Provide the [X, Y] coordinate of the cell's center where the given text is located.  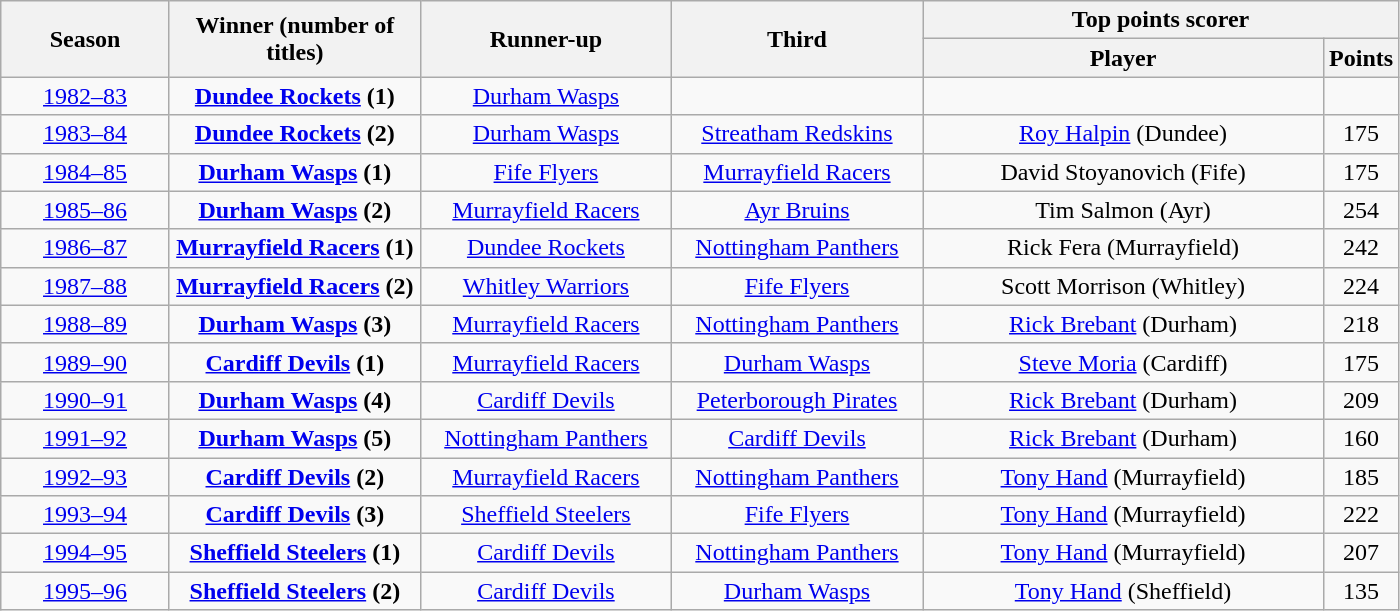
1983–84 [86, 134]
Sheffield Steelers [546, 515]
Durham Wasps (2) [294, 210]
Peterborough Pirates [796, 400]
Murrayfield Racers (1) [294, 248]
1985–86 [86, 210]
Scott Morrison (Whitley) [1122, 286]
1982–83 [86, 96]
1995–96 [86, 591]
Durham Wasps (1) [294, 172]
Dundee Rockets (2) [294, 134]
Third [796, 39]
1984–85 [86, 172]
Winner (number of titles) [294, 39]
Cardiff Devils (2) [294, 477]
218 [1362, 324]
Sheffield Steelers (2) [294, 591]
Top points scorer [1160, 20]
254 [1362, 210]
Durham Wasps (4) [294, 400]
Tony Hand (Sheffield) [1122, 591]
242 [1362, 248]
207 [1362, 553]
1993–94 [86, 515]
Points [1362, 58]
Streatham Redskins [796, 134]
1992–93 [86, 477]
Roy Halpin (Dundee) [1122, 134]
Rick Fera (Murrayfield) [1122, 248]
David Stoyanovich (Fife) [1122, 172]
Dundee Rockets (1) [294, 96]
1986–87 [86, 248]
135 [1362, 591]
1987–88 [86, 286]
1990–91 [86, 400]
1991–92 [86, 438]
Dundee Rockets [546, 248]
Whitley Warriors [546, 286]
Sheffield Steelers (1) [294, 553]
1989–90 [86, 362]
Player [1122, 58]
Cardiff Devils (3) [294, 515]
Cardiff Devils (1) [294, 362]
Durham Wasps (3) [294, 324]
1988–89 [86, 324]
1994–95 [86, 553]
Runner-up [546, 39]
185 [1362, 477]
Season [86, 39]
Tim Salmon (Ayr) [1122, 210]
222 [1362, 515]
Ayr Bruins [796, 210]
Steve Moria (Cardiff) [1122, 362]
Murrayfield Racers (2) [294, 286]
209 [1362, 400]
Durham Wasps (5) [294, 438]
224 [1362, 286]
160 [1362, 438]
